For the text-containing cell, return its midpoint in (X, Y) coordinate format. 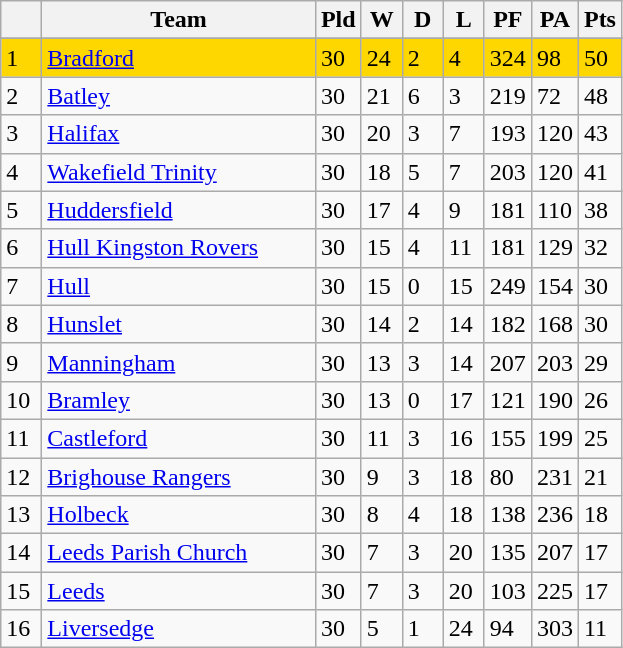
29 (600, 362)
Huddersfield (179, 210)
236 (554, 515)
PA (554, 20)
168 (554, 324)
103 (508, 591)
190 (554, 400)
Pts (600, 20)
Hull (179, 286)
135 (508, 553)
38 (600, 210)
Bradford (179, 58)
154 (554, 286)
219 (508, 96)
72 (554, 96)
Wakefield Trinity (179, 172)
303 (554, 629)
10 (22, 400)
324 (508, 58)
43 (600, 134)
Bramley (179, 400)
26 (600, 400)
94 (508, 629)
Castleford (179, 438)
Holbeck (179, 515)
48 (600, 96)
32 (600, 248)
L (464, 20)
Hunslet (179, 324)
129 (554, 248)
110 (554, 210)
W (382, 20)
121 (508, 400)
193 (508, 134)
Halifax (179, 134)
Brighouse Rangers (179, 477)
Liversedge (179, 629)
225 (554, 591)
D (422, 20)
Leeds (179, 591)
231 (554, 477)
199 (554, 438)
80 (508, 477)
249 (508, 286)
25 (600, 438)
PF (508, 20)
155 (508, 438)
98 (554, 58)
182 (508, 324)
Manningham (179, 362)
41 (600, 172)
Pld (338, 20)
12 (22, 477)
138 (508, 515)
Leeds Parish Church (179, 553)
50 (600, 58)
Hull Kingston Rovers (179, 248)
Team (179, 20)
Batley (179, 96)
